For the text-containing cell, return its midpoint in (x, y) coordinate format. 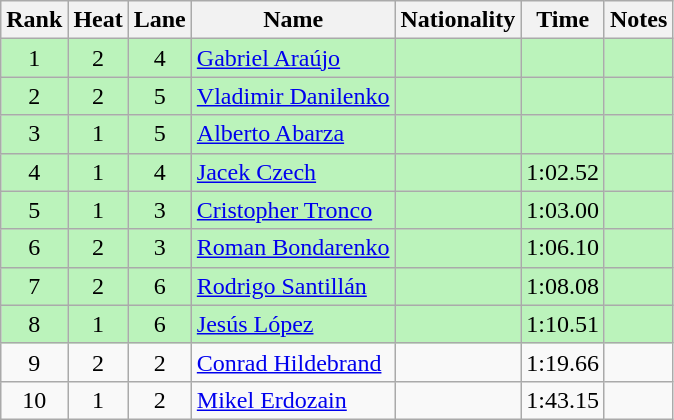
Jacek Czech (293, 172)
9 (34, 362)
Rodrigo Santillán (293, 286)
Nationality (458, 20)
Notes (638, 20)
7 (34, 286)
Conrad Hildebrand (293, 362)
1:08.08 (563, 286)
Time (563, 20)
1:03.00 (563, 210)
1:02.52 (563, 172)
1:19.66 (563, 362)
Mikel Erdozain (293, 400)
Rank (34, 20)
Heat (98, 20)
Jesús López (293, 324)
Roman Bondarenko (293, 248)
Lane (160, 20)
Vladimir Danilenko (293, 96)
Cristopher Tronco (293, 210)
10 (34, 400)
1:10.51 (563, 324)
8 (34, 324)
1:43.15 (563, 400)
Gabriel Araújo (293, 58)
1:06.10 (563, 248)
Alberto Abarza (293, 134)
Name (293, 20)
